Output the [X, Y] coordinate of the center of the cell containing the given text.  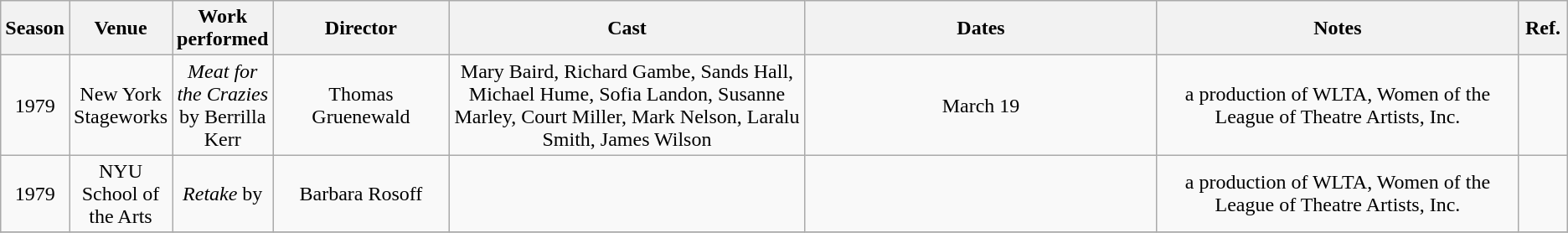
Notes [1338, 28]
Retake by [223, 194]
NYU School of the Arts [121, 194]
Venue [121, 28]
Ref. [1543, 28]
Work performed [223, 28]
New York Stageworks [121, 106]
Thomas Gruenewald [361, 106]
Meat for the Crazies by Berrilla Kerr [223, 106]
Season [35, 28]
Cast [627, 28]
March 19 [981, 106]
Barbara Rosoff [361, 194]
Dates [981, 28]
Mary Baird, Richard Gambe, Sands Hall, Michael Hume, Sofia Landon, Susanne Marley, Court Miller, Mark Nelson, Laralu Smith, James Wilson [627, 106]
Director [361, 28]
